Extract the [x, y] coordinate from the center of the cell holding the provided text.  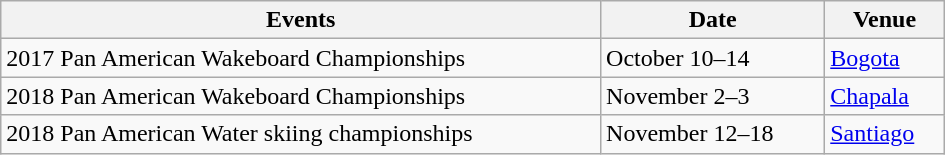
November 12–18 [713, 134]
2017 Pan American Wakeboard Championships [301, 58]
Chapala [885, 96]
Santiago [885, 134]
Venue [885, 20]
2018 Pan American Wakeboard Championships [301, 96]
Date [713, 20]
Bogota [885, 58]
2018 Pan American Water skiing championships [301, 134]
Events [301, 20]
October 10–14 [713, 58]
November 2–3 [713, 96]
